Determine the [x, y] coordinate at the center of the cell enclosing the given text.  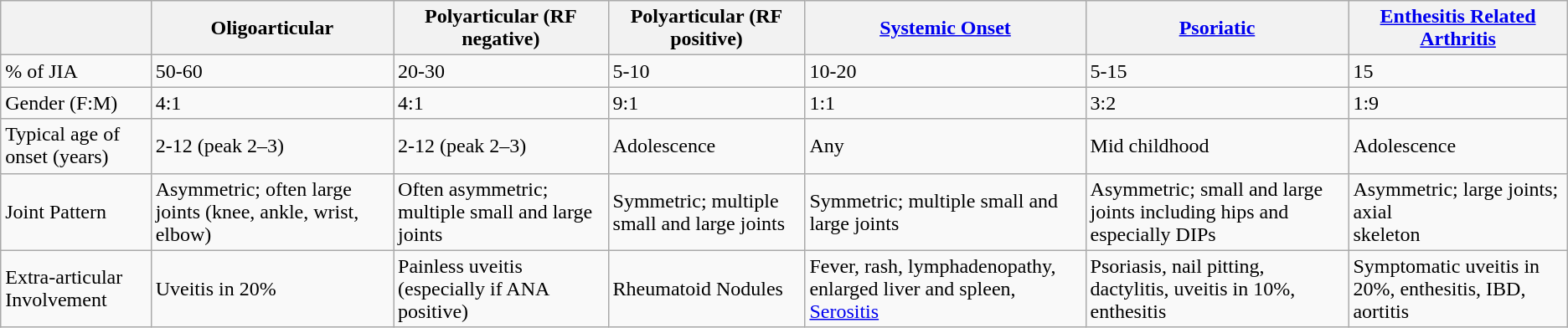
5-15 [1217, 71]
Asymmetric; often large joints (knee, ankle, wrist, elbow) [271, 212]
1:1 [945, 103]
Oligoarticular [271, 28]
50-60 [271, 71]
3:2 [1217, 103]
5-10 [707, 71]
Mid childhood [1217, 146]
Painless uveitis (especially if ANA positive) [501, 289]
9:1 [707, 103]
Systemic Onset [945, 28]
Uveitis in 20% [271, 289]
Psoriasis, nail pitting, dactylitis, uveitis in 10%, enthesitis [1217, 289]
Any [945, 146]
% of JIA [75, 71]
10-20 [945, 71]
20-30 [501, 71]
Typical age of onset (years) [75, 146]
Rheumatoid Nodules [707, 289]
Often asymmetric; multiple small and large joints [501, 212]
15 [1457, 71]
Asymmetric; large joints; axialskeleton [1457, 212]
Psoriatic [1217, 28]
Gender (F:M) [75, 103]
Enthesitis Related Arthritis [1457, 28]
Symptomatic uveitis in 20%, enthesitis, IBD, aortitis [1457, 289]
Fever, rash, lymphadenopathy, enlarged liver and spleen, Serositis [945, 289]
Extra-articular Involvement [75, 289]
Polyarticular (RF negative) [501, 28]
Polyarticular (RF positive) [707, 28]
Asymmetric; small and large joints including hips and especially DIPs [1217, 212]
Joint Pattern [75, 212]
1:9 [1457, 103]
